Locate the cell with the specified text and output its (X, Y) center coordinate. 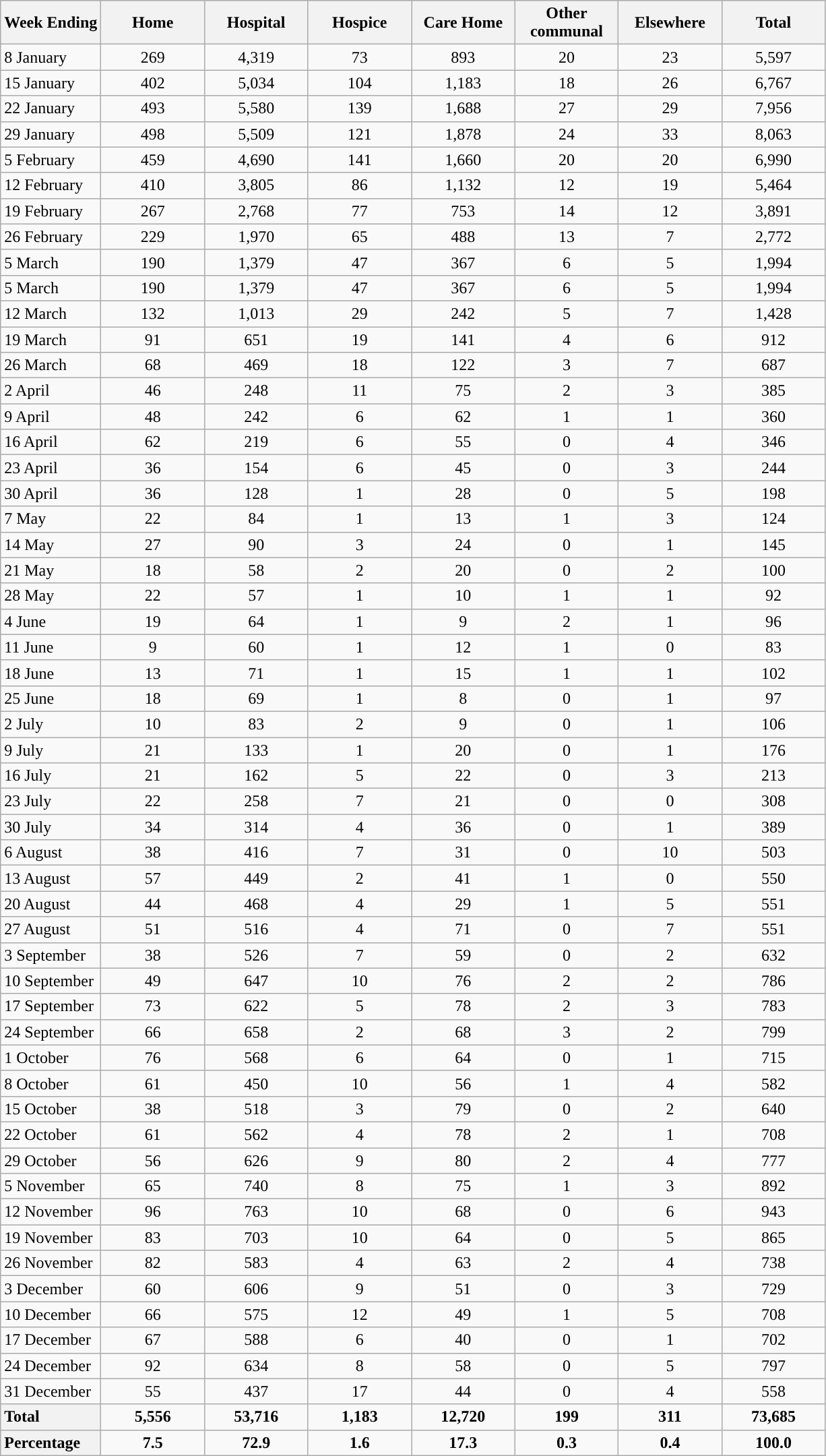
783 (773, 1006)
626 (256, 1160)
219 (256, 442)
213 (773, 776)
26 November (51, 1263)
72.9 (256, 1443)
583 (256, 1263)
632 (773, 955)
229 (153, 237)
518 (256, 1109)
145 (773, 545)
943 (773, 1212)
786 (773, 981)
11 (360, 391)
12 November (51, 1212)
606 (256, 1289)
122 (464, 365)
526 (256, 955)
459 (153, 160)
503 (773, 853)
133 (256, 750)
1.6 (360, 1443)
498 (153, 134)
30 April (51, 493)
104 (360, 83)
102 (773, 673)
106 (773, 724)
2 April (51, 391)
53,716 (256, 1417)
402 (153, 83)
17.3 (464, 1443)
18 June (51, 673)
Percentage (51, 1443)
416 (256, 853)
360 (773, 417)
28 May (51, 596)
912 (773, 339)
1,428 (773, 313)
Other communal (567, 23)
5 February (51, 160)
244 (773, 468)
5,464 (773, 185)
410 (153, 185)
1,878 (464, 134)
5,034 (256, 83)
763 (256, 1212)
658 (256, 1032)
893 (464, 57)
258 (256, 801)
30 July (51, 827)
575 (256, 1314)
162 (256, 776)
1,132 (464, 185)
799 (773, 1032)
19 March (51, 339)
4,690 (256, 160)
10 September (51, 981)
28 (464, 493)
24 December (51, 1366)
40 (464, 1340)
84 (256, 519)
8,063 (773, 134)
77 (360, 211)
389 (773, 827)
2,772 (773, 237)
34 (153, 827)
17 (360, 1391)
31 (464, 853)
5,580 (256, 109)
17 December (51, 1340)
73,685 (773, 1417)
7.5 (153, 1443)
128 (256, 493)
22 January (51, 109)
7,956 (773, 109)
2 July (51, 724)
23 (670, 57)
248 (256, 391)
588 (256, 1340)
80 (464, 1160)
31 December (51, 1391)
468 (256, 904)
647 (256, 981)
91 (153, 339)
86 (360, 185)
1,660 (464, 160)
Week Ending (51, 23)
488 (464, 237)
7 May (51, 519)
516 (256, 930)
29 January (51, 134)
124 (773, 519)
45 (464, 468)
79 (464, 1109)
Elsewhere (670, 23)
6,990 (773, 160)
100.0 (773, 1443)
6,767 (773, 83)
59 (464, 955)
1,688 (464, 109)
267 (153, 211)
3,805 (256, 185)
702 (773, 1340)
198 (773, 493)
15 January (51, 83)
558 (773, 1391)
6 August (51, 853)
121 (360, 134)
199 (567, 1417)
0.4 (670, 1443)
12 February (51, 185)
29 October (51, 1160)
892 (773, 1186)
20 August (51, 904)
26 March (51, 365)
100 (773, 570)
Home (153, 23)
33 (670, 134)
27 August (51, 930)
1 October (51, 1058)
Care Home (464, 23)
Hospice (360, 23)
5,597 (773, 57)
385 (773, 391)
19 February (51, 211)
729 (773, 1289)
865 (773, 1238)
82 (153, 1263)
9 July (51, 750)
314 (256, 827)
1,013 (256, 313)
738 (773, 1263)
14 May (51, 545)
622 (256, 1006)
3,891 (773, 211)
10 December (51, 1314)
19 November (51, 1238)
8 January (51, 57)
63 (464, 1263)
17 September (51, 1006)
67 (153, 1340)
269 (153, 57)
12 March (51, 313)
703 (256, 1238)
154 (256, 468)
1,970 (256, 237)
346 (773, 442)
634 (256, 1366)
3 December (51, 1289)
69 (256, 698)
15 (464, 673)
23 April (51, 468)
16 April (51, 442)
8 October (51, 1083)
48 (153, 417)
26 February (51, 237)
450 (256, 1083)
16 July (51, 776)
46 (153, 391)
12,720 (464, 1417)
797 (773, 1366)
640 (773, 1109)
139 (360, 109)
2,768 (256, 211)
9 April (51, 417)
753 (464, 211)
22 October (51, 1134)
26 (670, 83)
715 (773, 1058)
Hospital (256, 23)
469 (256, 365)
437 (256, 1391)
687 (773, 365)
5,556 (153, 1417)
5,509 (256, 134)
0.3 (567, 1443)
582 (773, 1083)
777 (773, 1160)
562 (256, 1134)
132 (153, 313)
4 June (51, 621)
21 May (51, 570)
4,319 (256, 57)
13 August (51, 878)
311 (670, 1417)
15 October (51, 1109)
550 (773, 878)
740 (256, 1186)
5 November (51, 1186)
3 September (51, 955)
97 (773, 698)
449 (256, 878)
308 (773, 801)
493 (153, 109)
176 (773, 750)
41 (464, 878)
568 (256, 1058)
25 June (51, 698)
651 (256, 339)
23 July (51, 801)
11 June (51, 647)
90 (256, 545)
14 (567, 211)
24 September (51, 1032)
